Identify which cell holds the provided text, then report its (x, y) central coordinate. 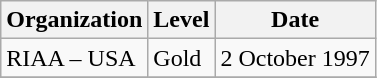
Gold (182, 58)
2 October 1997 (295, 58)
RIAA – USA (74, 58)
Organization (74, 20)
Level (182, 20)
Date (295, 20)
